Capture the cell that displays the provided text and extract its [X, Y] central coordinate. 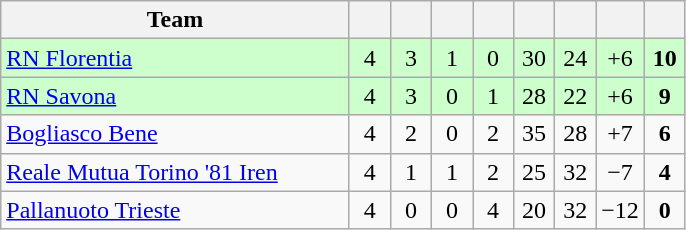
25 [534, 172]
RN Florentia [176, 58]
+7 [620, 134]
35 [534, 134]
RN Savona [176, 96]
Pallanuoto Trieste [176, 210]
Bogliasco Bene [176, 134]
9 [664, 96]
10 [664, 58]
Team [176, 20]
Reale Mutua Torino '81 Iren [176, 172]
−12 [620, 210]
30 [534, 58]
22 [576, 96]
6 [664, 134]
24 [576, 58]
−7 [620, 172]
20 [534, 210]
